Provide the [x, y] coordinate of the cell's center where the given text is located.  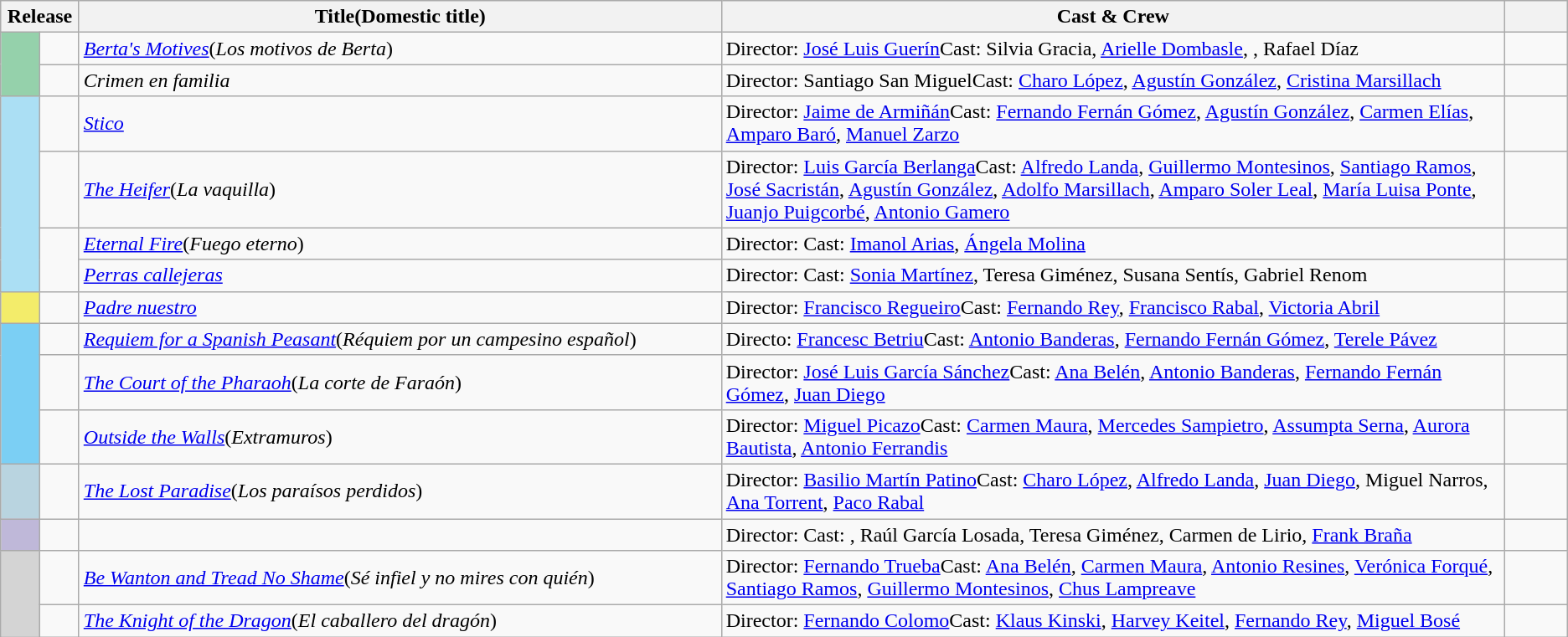
Director: Basilio Martín PatinoCast: Charo López, Alfredo Landa, Juan Diego, Miguel Narros, Ana Torrent, Paco Rabal [1112, 491]
Crimen en familia [400, 80]
The Court of the Pharaoh(La corte de Faraón) [400, 382]
Stico [400, 124]
Director: José Luis GuerínCast: Silvia Gracia, Arielle Dombasle, , Rafael Díaz [1112, 49]
The Lost Paradise(Los paraísos perdidos) [400, 491]
Director: Jaime de ArmiñánCast: Fernando Fernán Gómez, Agustín González, Carmen Elías, Amparo Baró, Manuel Zarzo [1112, 124]
Perras callejeras [400, 275]
Eternal Fire(Fuego eterno) [400, 244]
Be Wanton and Tread No Shame(Sé infiel y no mires con quién) [400, 578]
Title(Domestic title) [400, 17]
Requiem for a Spanish Peasant(Réquiem por un campesino español) [400, 339]
Padre nuestro [400, 307]
Director: Cast: Sonia Martínez, Teresa Giménez, Susana Sentís, Gabriel Renom [1112, 275]
Berta's Motives(Los motivos de Berta) [400, 49]
The Heifer(La vaquilla) [400, 189]
Release [40, 17]
Director: Miguel PicazoCast: Carmen Maura, Mercedes Sampietro, Assumpta Serna, Aurora Bautista, Antonio Ferrandis [1112, 437]
Director: Fernando TruebaCast: Ana Belén, Carmen Maura, Antonio Resines, Verónica Forqué, Santiago Ramos, Guillermo Montesinos, Chus Lampreave [1112, 578]
Outside the Walls(Extramuros) [400, 437]
Director: Santiago San MiguelCast: Charo López, Agustín González, Cristina Marsillach [1112, 80]
The Knight of the Dragon(El caballero del dragón) [400, 621]
Cast & Crew [1112, 17]
Directo: Francesc BetriuCast: Antonio Banderas, Fernando Fernán Gómez, Terele Pávez [1112, 339]
Director: Francisco RegueiroCast: Fernando Rey, Francisco Rabal, Victoria Abril [1112, 307]
Director: Cast: , Raúl García Losada, Teresa Giménez, Carmen de Lirio, Frank Braña [1112, 535]
Director: José Luis García SánchezCast: Ana Belén, Antonio Banderas, Fernando Fernán Gómez, Juan Diego [1112, 382]
Director: Cast: Imanol Arias, Ángela Molina [1112, 244]
Director: Fernando ColomoCast: Klaus Kinski, Harvey Keitel, Fernando Rey, Miguel Bosé [1112, 621]
